Return (X, Y) of the center of cell containing provided text 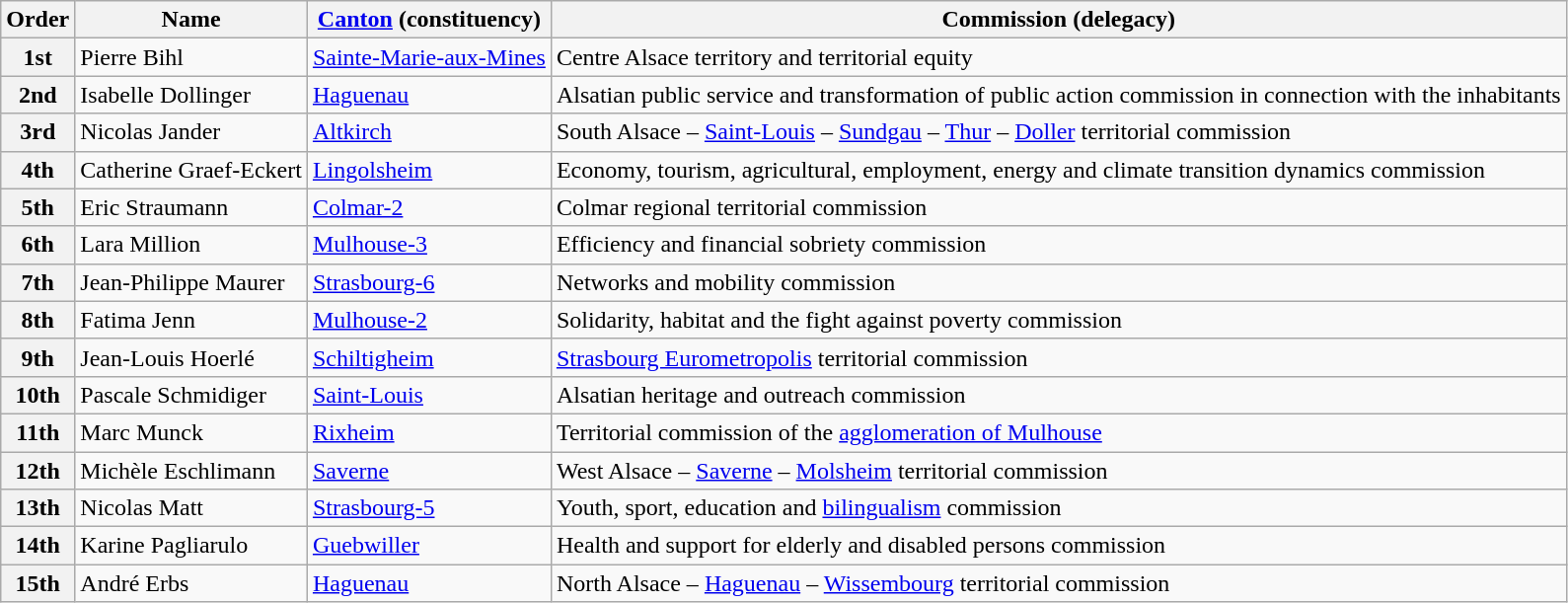
Sainte-Marie-aux-Mines (428, 57)
Nicolas Jander (191, 132)
Catherine Graef-Eckert (191, 170)
Strasbourg-5 (428, 508)
Health and support for elderly and disabled persons commission (1058, 546)
Networks and mobility commission (1058, 282)
Canton (constituency) (428, 20)
North Alsace – Haguenau – Wissembourg territorial commission (1058, 583)
Michèle Eschlimann (191, 471)
Centre Alsace territory and territorial equity (1058, 57)
Isabelle Dollinger (191, 95)
Order (37, 20)
Territorial commission of the agglomeration of Mulhouse (1058, 432)
10th (37, 395)
14th (37, 546)
Marc Munck (191, 432)
6th (37, 245)
Commission (delegacy) (1058, 20)
15th (37, 583)
12th (37, 471)
8th (37, 320)
Alsatian heritage and outreach commission (1058, 395)
Strasbourg-6 (428, 282)
Strasbourg Eurometropolis territorial commission (1058, 357)
3rd (37, 132)
13th (37, 508)
Colmar-2 (428, 207)
Karine Pagliarulo (191, 546)
Altkirch (428, 132)
Alsatian public service and transformation of public action commission in connection with the inhabitants (1058, 95)
Schiltigheim (428, 357)
Pascale Schmidiger (191, 395)
Mulhouse-3 (428, 245)
2nd (37, 95)
Economy, tourism, agricultural, employment, energy and climate transition dynamics commission (1058, 170)
André Erbs (191, 583)
Efficiency and financial sobriety commission (1058, 245)
Mulhouse-2 (428, 320)
South Alsace – Saint-Louis – Sundgau – Thur – Doller territorial commission (1058, 132)
Pierre Bihl (191, 57)
Saverne (428, 471)
Nicolas Matt (191, 508)
Jean-Philippe Maurer (191, 282)
5th (37, 207)
West Alsace – Saverne – Molsheim territorial commission (1058, 471)
Guebwiller (428, 546)
Jean-Louis Hoerlé (191, 357)
7th (37, 282)
Solidarity, habitat and the fight against poverty commission (1058, 320)
Name (191, 20)
Fatima Jenn (191, 320)
Lingolsheim (428, 170)
Lara Million (191, 245)
Rixheim (428, 432)
Saint-Louis (428, 395)
Colmar regional territorial commission (1058, 207)
11th (37, 432)
1st (37, 57)
Youth, sport, education and bilingualism commission (1058, 508)
9th (37, 357)
Eric Straumann (191, 207)
4th (37, 170)
